Determine the (X, Y) coordinate at the center of the cell enclosing the given text.  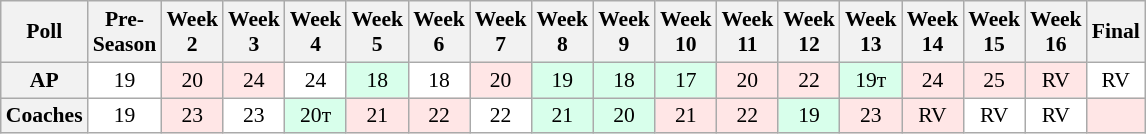
AP (44, 80)
Poll (44, 32)
Week3 (254, 32)
Week12 (809, 32)
Week4 (316, 32)
19т (871, 80)
Week8 (562, 32)
Pre-Season (125, 32)
Coaches (44, 116)
Final (1116, 32)
Week11 (748, 32)
Week16 (1056, 32)
17 (686, 80)
20т (316, 116)
Week2 (192, 32)
Week9 (624, 32)
25 (994, 80)
Week15 (994, 32)
Week6 (439, 32)
Week14 (933, 32)
Week13 (871, 32)
Week7 (501, 32)
Week5 (377, 32)
Week10 (686, 32)
